Return the (X, Y) coordinate for the center point of the cell that contains the specified text.  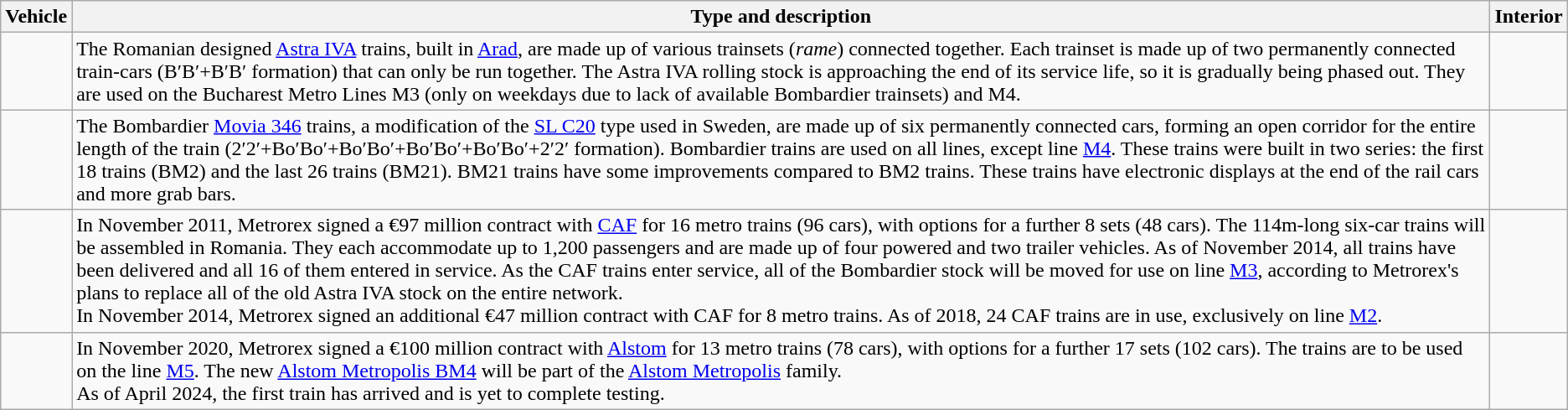
Interior (1529, 17)
Type and description (781, 17)
Vehicle (37, 17)
